Pinpoint the cell where the given text exists, returning its (x, y) midpoint coordinate. 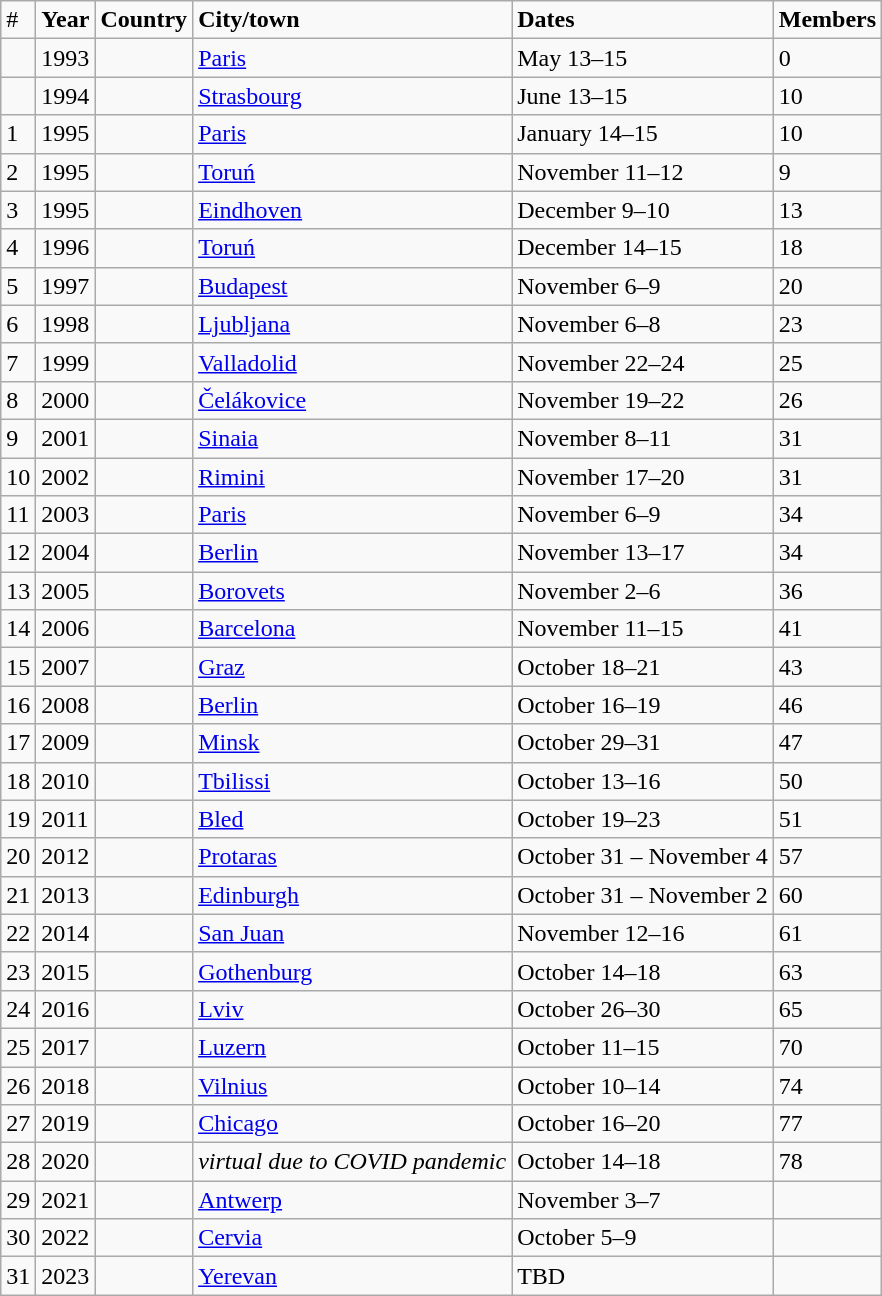
December 9–10 (643, 210)
30 (18, 1238)
Dates (643, 20)
77 (827, 1124)
14 (18, 629)
December 14–15 (643, 248)
Year (66, 20)
October 13–16 (643, 781)
2004 (66, 553)
November 3–7 (643, 1200)
78 (827, 1162)
2003 (66, 515)
2017 (66, 1047)
27 (18, 1124)
October 16–19 (643, 705)
Rimini (352, 477)
October 26–30 (643, 1009)
November 12–16 (643, 933)
Eindhoven (352, 210)
October 10–14 (643, 1085)
2021 (66, 1200)
Bled (352, 819)
11 (18, 515)
Ljubljana (352, 324)
36 (827, 591)
46 (827, 705)
# (18, 20)
1999 (66, 362)
Antwerp (352, 1200)
51 (827, 819)
65 (827, 1009)
2019 (66, 1124)
43 (827, 667)
Barcelona (352, 629)
Chicago (352, 1124)
November 22–24 (643, 362)
Protaras (352, 857)
Strasbourg (352, 96)
Gothenburg (352, 971)
12 (18, 553)
2016 (66, 1009)
7 (18, 362)
1998 (66, 324)
2005 (66, 591)
0 (827, 58)
Minsk (352, 743)
City/town (352, 20)
41 (827, 629)
Čelákovice (352, 400)
Luzern (352, 1047)
2020 (66, 1162)
Budapest (352, 286)
50 (827, 781)
Sinaia (352, 438)
2007 (66, 667)
June 13–15 (643, 96)
16 (18, 705)
November 19–22 (643, 400)
May 13–15 (643, 58)
Vilnius (352, 1085)
October 29–31 (643, 743)
Members (827, 20)
61 (827, 933)
2 (18, 172)
November 17–20 (643, 477)
October 18–21 (643, 667)
5 (18, 286)
November 2–6 (643, 591)
San Juan (352, 933)
2014 (66, 933)
2015 (66, 971)
October 5–9 (643, 1238)
virtual due to COVID pandemic (352, 1162)
November 13–17 (643, 553)
2018 (66, 1085)
17 (18, 743)
Valladolid (352, 362)
Graz (352, 667)
19 (18, 819)
2000 (66, 400)
November 8–11 (643, 438)
Edinburgh (352, 895)
Cervia (352, 1238)
1 (18, 134)
1996 (66, 248)
57 (827, 857)
Borovets (352, 591)
2013 (66, 895)
2002 (66, 477)
24 (18, 1009)
2010 (66, 781)
3 (18, 210)
October 31 – November 2 (643, 895)
22 (18, 933)
October 19–23 (643, 819)
2001 (66, 438)
2008 (66, 705)
1994 (66, 96)
2022 (66, 1238)
October 31 – November 4 (643, 857)
November 6–8 (643, 324)
November 11–15 (643, 629)
21 (18, 895)
January 14–15 (643, 134)
November 11–12 (643, 172)
TBD (643, 1276)
Lviv (352, 1009)
15 (18, 667)
8 (18, 400)
47 (827, 743)
1993 (66, 58)
29 (18, 1200)
63 (827, 971)
70 (827, 1047)
Tbilissi (352, 781)
October 11–15 (643, 1047)
Yerevan (352, 1276)
October 16–20 (643, 1124)
2012 (66, 857)
4 (18, 248)
28 (18, 1162)
Country (144, 20)
60 (827, 895)
1997 (66, 286)
74 (827, 1085)
2023 (66, 1276)
2009 (66, 743)
6 (18, 324)
2011 (66, 819)
2006 (66, 629)
